Detect which cell encompasses the target text, then output its [X, Y] center coordinate. 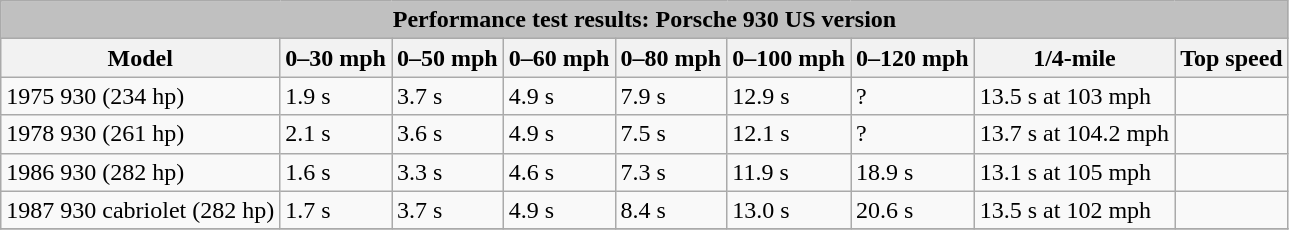
18.9 s [912, 172]
1.9 s [336, 96]
0–80 mph [671, 58]
7.9 s [671, 96]
0–100 mph [789, 58]
13.5 s at 103 mph [1074, 96]
0–120 mph [912, 58]
7.5 s [671, 134]
3.3 s [448, 172]
1975 930 (234 hp) [140, 96]
8.4 s [671, 210]
3.6 s [448, 134]
1986 930 (282 hp) [140, 172]
0–50 mph [448, 58]
12.1 s [789, 134]
1978 930 (261 hp) [140, 134]
13.0 s [789, 210]
1987 930 cabriolet (282 hp) [140, 210]
20.6 s [912, 210]
2.1 s [336, 134]
7.3 s [671, 172]
0–60 mph [559, 58]
12.9 s [789, 96]
13.7 s at 104.2 mph [1074, 134]
0–30 mph [336, 58]
Top speed [1232, 58]
1.6 s [336, 172]
1/4-mile [1074, 58]
Model [140, 58]
11.9 s [789, 172]
13.1 s at 105 mph [1074, 172]
4.6 s [559, 172]
Performance test results: Porsche 930 US version [644, 20]
13.5 s at 102 mph [1074, 210]
1.7 s [336, 210]
